Find where the given text appears and provide that cell's center as [x, y] coordinate. 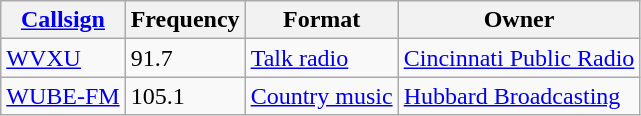
Cincinnati Public Radio [519, 58]
Format [322, 20]
Owner [519, 20]
WUBE-FM [63, 96]
Frequency [185, 20]
Callsign [63, 20]
Country music [322, 96]
WVXU [63, 58]
Hubbard Broadcasting [519, 96]
105.1 [185, 96]
91.7 [185, 58]
Talk radio [322, 58]
